Provide the (x, y) coordinate of the cell's center where the given text is located.  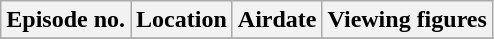
Viewing figures (407, 20)
Episode no. (66, 20)
Airdate (277, 20)
Location (182, 20)
